Output the [X, Y] coordinate of the center of the cell containing the given text.  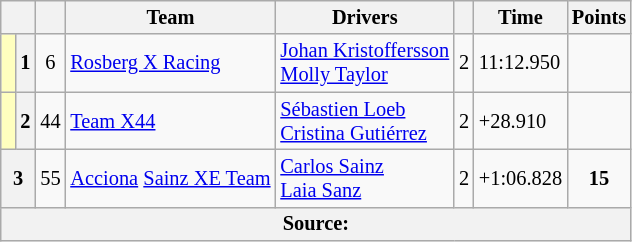
Johan Kristoffersson Molly Taylor [364, 63]
11:12.950 [520, 63]
+1:06.828 [520, 178]
+28.910 [520, 121]
Source: [316, 224]
55 [50, 178]
15 [599, 178]
Acciona Sainz XE Team [170, 178]
Team X44 [170, 121]
Rosberg X Racing [170, 63]
6 [50, 63]
Time [520, 17]
3 [18, 178]
Drivers [364, 17]
Sébastien Loeb Cristina Gutiérrez [364, 121]
44 [50, 121]
1 [26, 63]
Points [599, 17]
Team [170, 17]
Carlos Sainz Laia Sanz [364, 178]
